Provide the [x, y] coordinate of the cell's center where the given text is located.  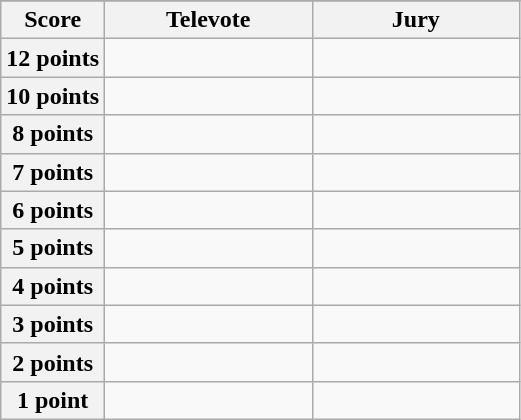
10 points [53, 96]
2 points [53, 362]
Jury [416, 20]
12 points [53, 58]
3 points [53, 324]
1 point [53, 400]
6 points [53, 210]
Score [53, 20]
4 points [53, 286]
8 points [53, 134]
Televote [209, 20]
5 points [53, 248]
7 points [53, 172]
